Locate the cell with the specified text and output its (X, Y) center coordinate. 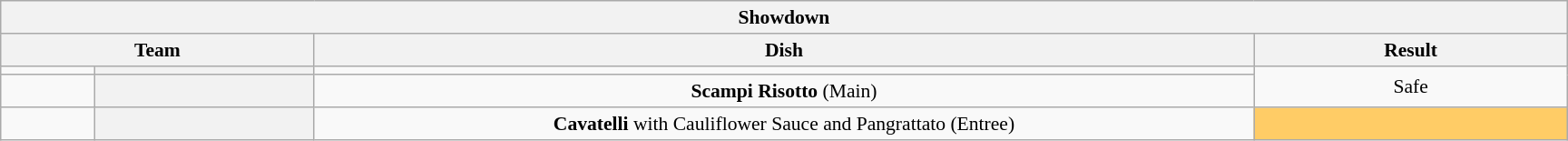
Team (158, 50)
Showdown (784, 17)
Cavatelli with Cauliflower Sauce and Pangrattato (Entree) (784, 124)
Scampi Risotto (Main) (784, 92)
Dish (784, 50)
Safe (1410, 86)
Result (1410, 50)
